Scan for the cell matching the given text and deliver its [X, Y] coordinate at center. 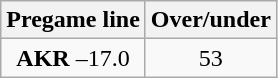
53 [210, 58]
AKR –17.0 [74, 58]
Over/under [210, 20]
Pregame line [74, 20]
